Locate the cell with the specified text and output its (X, Y) center coordinate. 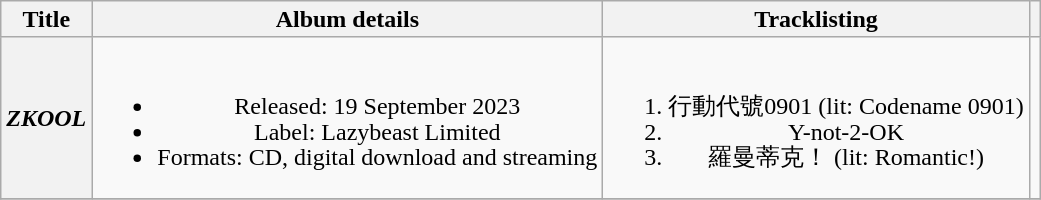
Tracklisting (816, 20)
Title (46, 20)
行動代號0901 (lit: Codename 0901)Y-not-2-OK羅曼蒂克！ (lit: Romantic!) (816, 118)
Album details (348, 20)
Released: 19 September 2023Label: Lazybeast LimitedFormats: CD, digital download and streaming (348, 118)
ZKOOL (46, 118)
